Output the [X, Y] coordinate of the center of the cell containing the given text.  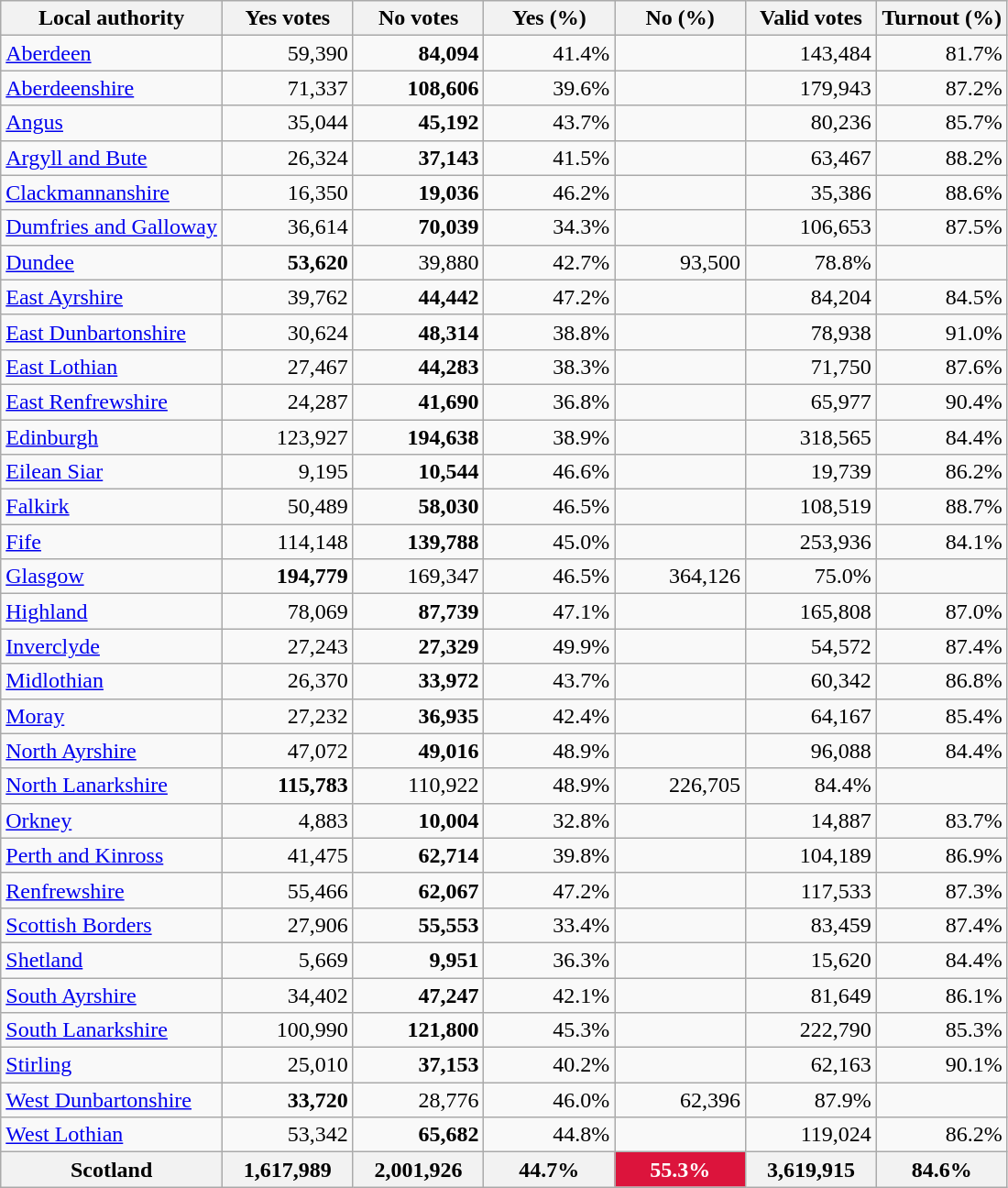
19,036 [418, 192]
Eilean Siar [112, 472]
59,390 [288, 53]
50,489 [288, 507]
54,572 [812, 646]
Scotland [112, 1170]
123,927 [288, 437]
179,943 [812, 88]
222,790 [812, 1030]
37,153 [418, 1065]
96,088 [812, 751]
33,972 [418, 681]
3,619,915 [812, 1170]
194,779 [288, 577]
87.6% [942, 367]
165,808 [812, 611]
27,329 [418, 646]
38.8% [550, 332]
114,148 [288, 542]
78,069 [288, 611]
34,402 [288, 995]
78,938 [812, 332]
108,519 [812, 507]
9,951 [418, 960]
39.6% [550, 88]
Renfrewshire [112, 890]
Midlothian [112, 681]
Edinburgh [112, 437]
85.4% [942, 716]
318,565 [812, 437]
36.8% [550, 401]
81.7% [942, 53]
87,739 [418, 611]
39,880 [418, 262]
104,189 [812, 855]
62,067 [418, 890]
33.4% [550, 925]
East Renfrewshire [112, 401]
1,617,989 [288, 1170]
110,922 [418, 786]
2,001,926 [418, 1170]
108,606 [418, 88]
55,466 [288, 890]
44,442 [418, 297]
53,620 [288, 262]
27,467 [288, 367]
Yes (%) [550, 18]
35,044 [288, 123]
47,072 [288, 751]
West Dunbartonshire [112, 1100]
Dundee [112, 262]
364,126 [680, 577]
65,682 [418, 1135]
42.4% [550, 716]
Inverclyde [112, 646]
71,337 [288, 88]
Highland [112, 611]
106,653 [812, 227]
47,247 [418, 995]
10,004 [418, 820]
53,342 [288, 1135]
64,167 [812, 716]
East Ayrshire [112, 297]
Clackmannanshire [112, 192]
25,010 [288, 1065]
71,750 [812, 367]
Orkney [112, 820]
84,094 [418, 53]
41.5% [550, 158]
86.9% [942, 855]
Angus [112, 123]
84,204 [812, 297]
44.7% [550, 1170]
41.4% [550, 53]
42.7% [550, 262]
North Ayrshire [112, 751]
49.9% [550, 646]
78.8% [812, 262]
121,800 [418, 1030]
39.8% [550, 855]
Turnout (%) [942, 18]
Perth and Kinross [112, 855]
South Lanarkshire [112, 1030]
169,347 [418, 577]
45,192 [418, 123]
48,314 [418, 332]
46.6% [550, 472]
Fife [112, 542]
Shetland [112, 960]
84.1% [942, 542]
226,705 [680, 786]
119,024 [812, 1135]
81,649 [812, 995]
16,350 [288, 192]
86.8% [942, 681]
Scottish Borders [112, 925]
194,638 [418, 437]
139,788 [418, 542]
100,990 [288, 1030]
83.7% [942, 820]
117,533 [812, 890]
143,484 [812, 53]
63,467 [812, 158]
East Lothian [112, 367]
South Ayrshire [112, 995]
62,163 [812, 1065]
36,935 [418, 716]
5,669 [288, 960]
84.5% [942, 297]
Argyll and Bute [112, 158]
38.9% [550, 437]
45.0% [550, 542]
41,690 [418, 401]
75.0% [812, 577]
38.3% [550, 367]
90.1% [942, 1065]
19,739 [812, 472]
35,386 [812, 192]
42.1% [550, 995]
88.2% [942, 158]
65,977 [812, 401]
26,370 [288, 681]
34.3% [550, 227]
Valid votes [812, 18]
88.6% [942, 192]
West Lothian [112, 1135]
55,553 [418, 925]
24,287 [288, 401]
Falkirk [112, 507]
Glasgow [112, 577]
15,620 [812, 960]
4,883 [288, 820]
39,762 [288, 297]
9,195 [288, 472]
Yes votes [288, 18]
33,720 [288, 1100]
88.7% [942, 507]
Dumfries and Galloway [112, 227]
27,232 [288, 716]
49,016 [418, 751]
10,544 [418, 472]
47.1% [550, 611]
83,459 [812, 925]
80,236 [812, 123]
46.0% [550, 1100]
86.1% [942, 995]
62,714 [418, 855]
90.4% [942, 401]
85.7% [942, 123]
84.6% [942, 1170]
Aberdeenshire [112, 88]
30,624 [288, 332]
87.2% [942, 88]
27,906 [288, 925]
60,342 [812, 681]
45.3% [550, 1030]
North Lanarkshire [112, 786]
58,030 [418, 507]
37,143 [418, 158]
27,243 [288, 646]
87.9% [812, 1100]
32.8% [550, 820]
41,475 [288, 855]
85.3% [942, 1030]
28,776 [418, 1100]
46.2% [550, 192]
26,324 [288, 158]
87.5% [942, 227]
93,500 [680, 262]
87.3% [942, 890]
91.0% [942, 332]
115,783 [288, 786]
87.0% [942, 611]
No votes [418, 18]
14,887 [812, 820]
44.8% [550, 1135]
70,039 [418, 227]
40.2% [550, 1065]
55.3% [680, 1170]
Aberdeen [112, 53]
253,936 [812, 542]
Moray [112, 716]
No (%) [680, 18]
36.3% [550, 960]
62,396 [680, 1100]
36,614 [288, 227]
Stirling [112, 1065]
44,283 [418, 367]
Local authority [112, 18]
East Dunbartonshire [112, 332]
